Pinpoint the cell where the given text exists, returning its [x, y] midpoint coordinate. 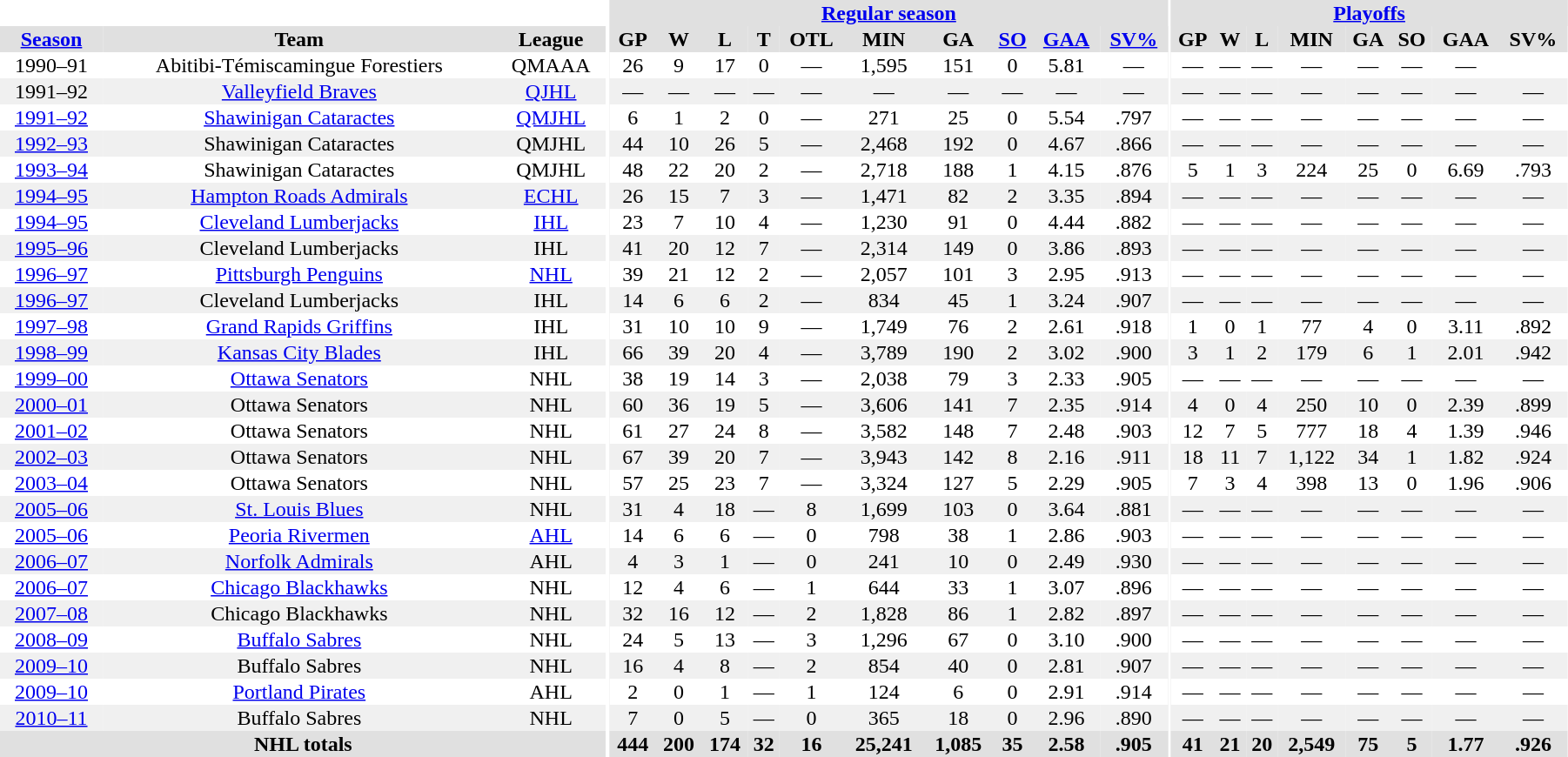
79 [959, 378]
1.96 [1465, 483]
QMAAA [552, 65]
2,038 [884, 378]
2007–08 [51, 613]
103 [959, 509]
91 [959, 222]
Kansas City Blades [299, 352]
1999–00 [51, 378]
Regular season [889, 13]
86 [959, 613]
798 [884, 535]
141 [959, 405]
1,122 [1312, 457]
3.86 [1066, 248]
1,471 [884, 196]
Hampton Roads Admirals [299, 196]
3,789 [884, 352]
.899 [1533, 405]
1,085 [959, 744]
142 [959, 457]
82 [959, 196]
1992–93 [51, 144]
2,057 [884, 274]
.797 [1134, 117]
127 [959, 483]
48 [633, 170]
75 [1368, 744]
151 [959, 65]
2.95 [1066, 274]
2,314 [884, 248]
148 [959, 431]
777 [1312, 431]
3.11 [1465, 326]
3.07 [1066, 587]
4.67 [1066, 144]
33 [959, 587]
200 [679, 744]
2.35 [1066, 405]
4.44 [1066, 222]
644 [884, 587]
174 [726, 744]
271 [884, 117]
.918 [1134, 326]
Abitibi-Témiscamingue Forestiers [299, 65]
2.39 [1465, 405]
.942 [1533, 352]
1998–99 [51, 352]
1,296 [884, 640]
1,699 [884, 509]
Norfolk Admirals [299, 561]
2010–11 [51, 718]
27 [679, 431]
3,943 [884, 457]
2.29 [1066, 483]
101 [959, 274]
22 [679, 170]
2,718 [884, 170]
224 [1312, 170]
1,828 [884, 613]
45 [959, 300]
.892 [1533, 326]
76 [959, 326]
3,606 [884, 405]
.890 [1134, 718]
2.82 [1066, 613]
Season [51, 39]
149 [959, 248]
398 [1312, 483]
2.33 [1066, 378]
1,749 [884, 326]
.897 [1134, 613]
17 [726, 65]
2.96 [1066, 718]
444 [633, 744]
2,468 [884, 144]
2.01 [1465, 352]
Valleyfield Braves [299, 91]
6.69 [1465, 170]
365 [884, 718]
2003–04 [51, 483]
League [552, 39]
2.48 [1066, 431]
1993–94 [51, 170]
2000–01 [51, 405]
124 [884, 692]
2002–03 [51, 457]
.926 [1533, 744]
1,595 [884, 65]
1.82 [1465, 457]
36 [679, 405]
1.77 [1465, 744]
.896 [1134, 587]
192 [959, 144]
3.64 [1066, 509]
.924 [1533, 457]
.913 [1134, 274]
1997–98 [51, 326]
190 [959, 352]
QJHL [552, 91]
1,230 [884, 222]
2001–02 [51, 431]
250 [1312, 405]
.894 [1134, 196]
2.16 [1066, 457]
1990–91 [51, 65]
61 [633, 431]
ECHL [552, 196]
.882 [1134, 222]
3.02 [1066, 352]
854 [884, 666]
.906 [1533, 483]
3,324 [884, 483]
66 [633, 352]
.911 [1134, 457]
25,241 [884, 744]
834 [884, 300]
40 [959, 666]
Playoffs [1370, 13]
2008–09 [51, 640]
57 [633, 483]
Team [299, 39]
15 [679, 196]
1.39 [1465, 431]
5.54 [1066, 117]
77 [1312, 326]
.881 [1134, 509]
3,582 [884, 431]
St. Louis Blues [299, 509]
60 [633, 405]
2.81 [1066, 666]
5.81 [1066, 65]
188 [959, 170]
Portland Pirates [299, 692]
4.15 [1066, 170]
2.86 [1066, 535]
2.61 [1066, 326]
Peoria Rivermen [299, 535]
Pittsburgh Penguins [299, 274]
11 [1230, 457]
.946 [1533, 431]
2,549 [1312, 744]
3.10 [1066, 640]
2.58 [1066, 744]
179 [1312, 352]
2.91 [1066, 692]
1995–96 [51, 248]
241 [884, 561]
44 [633, 144]
.930 [1134, 561]
3.35 [1066, 196]
T [764, 39]
.866 [1134, 144]
2.49 [1066, 561]
34 [1368, 457]
.876 [1134, 170]
3.24 [1066, 300]
.893 [1134, 248]
NHL totals [303, 744]
.793 [1533, 170]
35 [1013, 744]
OTL [811, 39]
Grand Rapids Griffins [299, 326]
